Capture the cell that displays the provided text and extract its (X, Y) central coordinate. 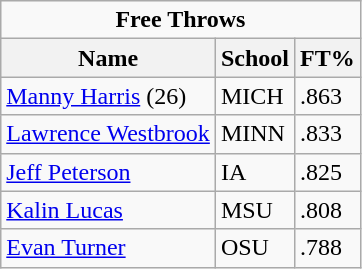
Manny Harris (26) (108, 96)
OSU (254, 248)
Kalin Lucas (108, 210)
Name (108, 58)
.808 (327, 210)
Jeff Peterson (108, 172)
MINN (254, 134)
School (254, 58)
Free Throws (180, 20)
.825 (327, 172)
Evan Turner (108, 248)
.833 (327, 134)
Lawrence Westbrook (108, 134)
.788 (327, 248)
MSU (254, 210)
.863 (327, 96)
IA (254, 172)
FT% (327, 58)
MICH (254, 96)
